Return (x, y) of the center of cell containing provided text 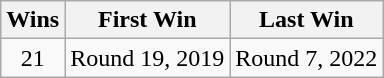
Round 19, 2019 (148, 58)
First Win (148, 20)
Last Win (306, 20)
Wins (33, 20)
Round 7, 2022 (306, 58)
21 (33, 58)
